Identify which cell holds the provided text, then report its [X, Y] central coordinate. 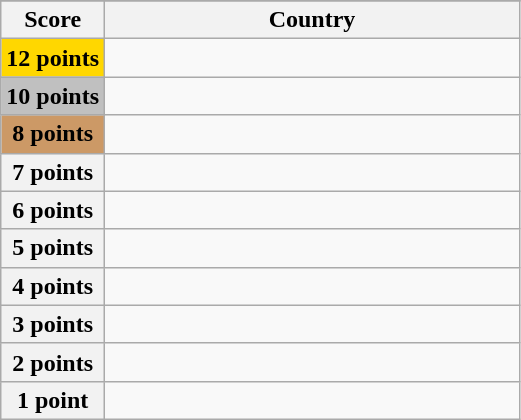
10 points [53, 96]
Score [53, 20]
7 points [53, 172]
8 points [53, 134]
4 points [53, 286]
1 point [53, 400]
6 points [53, 210]
3 points [53, 324]
2 points [53, 362]
12 points [53, 58]
5 points [53, 248]
Country [312, 20]
